Provide the [x, y] coordinate of the cell's center where the given text is located.  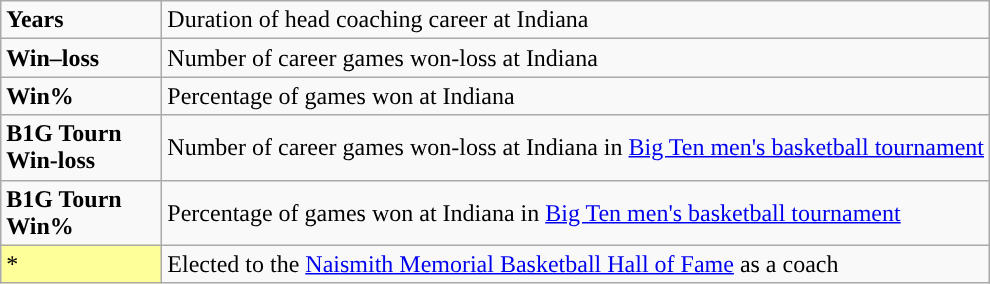
Number of career games won-loss at Indiana [576, 58]
Years [82, 20]
Percentage of games won at Indiana [576, 96]
B1G TournWin% [82, 212]
Percentage of games won at Indiana in Big Ten men's basketball tournament [576, 212]
Elected to the Naismith Memorial Basketball Hall of Fame as a coach [576, 264]
Duration of head coaching career at Indiana [576, 20]
* [82, 264]
Win% [82, 96]
Number of career games won-loss at Indiana in Big Ten men's basketball tournament [576, 148]
Win–loss [82, 58]
B1G TournWin-loss [82, 148]
